Extract the (x, y) coordinate from the center of the cell holding the provided text.  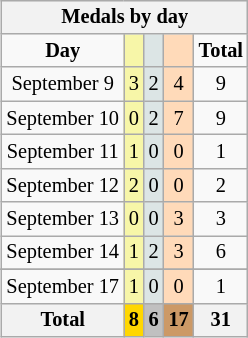
4 (179, 84)
Medals by day (125, 17)
31 (221, 320)
September 13 (63, 219)
September 17 (63, 286)
September 9 (63, 84)
September 12 (63, 185)
Day (63, 51)
September 11 (63, 152)
September 14 (63, 253)
8 (134, 320)
September 10 (63, 118)
7 (179, 118)
17 (179, 320)
